Capture the cell that displays the provided text and extract its [X, Y] central coordinate. 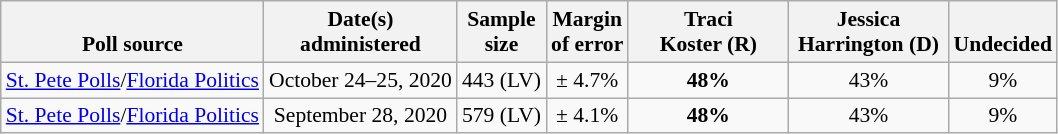
Samplesize [502, 32]
September 28, 2020 [360, 116]
Undecided [1003, 32]
Date(s)administered [360, 32]
579 (LV) [502, 116]
± 4.1% [587, 116]
Marginof error [587, 32]
JessicaHarrington (D) [868, 32]
TraciKoster (R) [708, 32]
Poll source [132, 32]
October 24–25, 2020 [360, 80]
± 4.7% [587, 80]
443 (LV) [502, 80]
